Search for the cell housing the specified text and yield its (x, y) center coordinate. 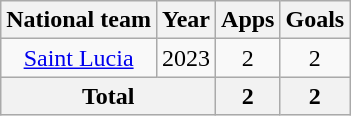
Apps (248, 20)
Goals (315, 20)
2023 (186, 58)
Total (108, 96)
Year (186, 20)
National team (79, 20)
Saint Lucia (79, 58)
